Search for the cell housing the specified text and yield its (X, Y) center coordinate. 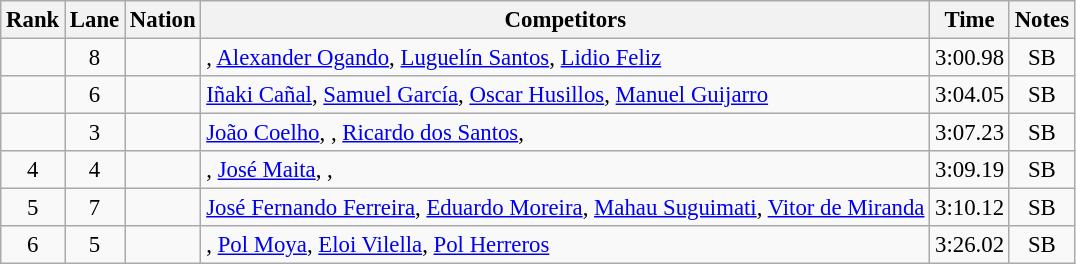
, Pol Moya, Eloi Vilella, Pol Herreros (566, 245)
João Coelho, , Ricardo dos Santos, (566, 133)
, José Maita, , (566, 170)
3:26.02 (970, 245)
3:00.98 (970, 58)
Lane (95, 20)
Nation (163, 20)
3:04.05 (970, 95)
Time (970, 20)
, Alexander Ogando, Luguelín Santos, Lidio Feliz (566, 58)
7 (95, 208)
3:09.19 (970, 170)
José Fernando Ferreira, Eduardo Moreira, Mahau Suguimati, Vitor de Miranda (566, 208)
Competitors (566, 20)
3 (95, 133)
Notes (1042, 20)
8 (95, 58)
3:10.12 (970, 208)
3:07.23 (970, 133)
Iñaki Cañal, Samuel García, Oscar Husillos, Manuel Guijarro (566, 95)
Rank (33, 20)
